Capture the cell that displays the provided text and extract its [x, y] central coordinate. 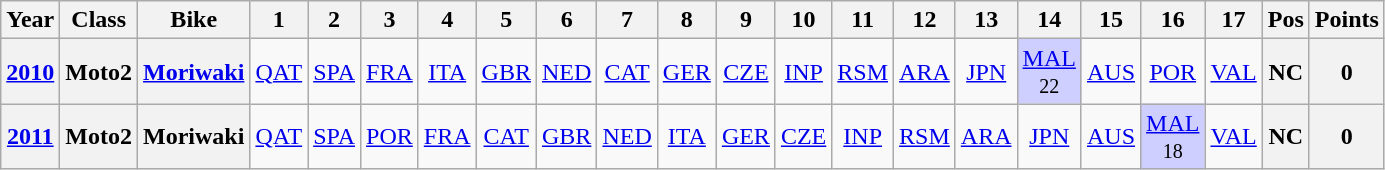
17 [1234, 20]
9 [746, 20]
2010 [30, 72]
10 [803, 20]
3 [390, 20]
14 [1049, 20]
Class [99, 20]
MAL18 [1173, 136]
MAL22 [1049, 72]
15 [1110, 20]
1 [279, 20]
Year [30, 20]
13 [986, 20]
8 [686, 20]
11 [863, 20]
16 [1173, 20]
5 [506, 20]
Points [1346, 20]
2 [334, 20]
Bike [194, 20]
12 [925, 20]
2011 [30, 136]
Pos [1286, 20]
4 [447, 20]
6 [566, 20]
7 [627, 20]
